Search for the cell housing the specified text and yield its (x, y) center coordinate. 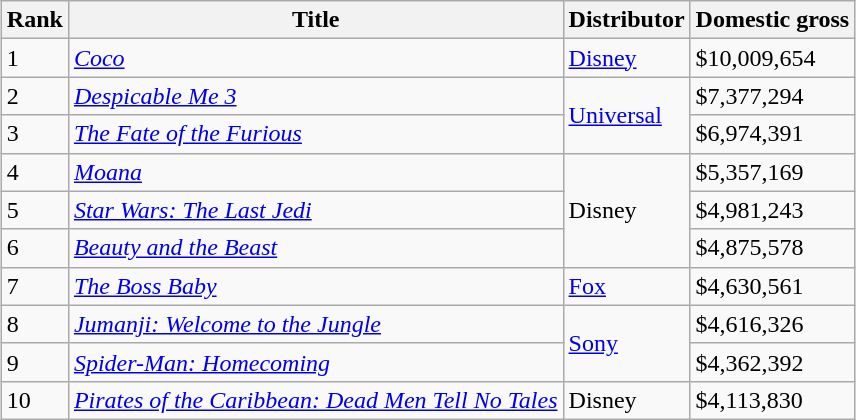
Domestic gross (772, 20)
Pirates of the Caribbean: Dead Men Tell No Tales (316, 400)
Spider-Man: Homecoming (316, 362)
6 (34, 248)
Moana (316, 172)
Fox (626, 286)
$10,009,654 (772, 58)
Coco (316, 58)
Distributor (626, 20)
$4,616,326 (772, 324)
Star Wars: The Last Jedi (316, 210)
7 (34, 286)
Despicable Me 3 (316, 96)
2 (34, 96)
8 (34, 324)
5 (34, 210)
Beauty and the Beast (316, 248)
3 (34, 134)
$6,974,391 (772, 134)
$4,875,578 (772, 248)
$4,981,243 (772, 210)
Jumanji: Welcome to the Jungle (316, 324)
9 (34, 362)
1 (34, 58)
Rank (34, 20)
$4,113,830 (772, 400)
4 (34, 172)
Title (316, 20)
$7,377,294 (772, 96)
Universal (626, 115)
Sony (626, 343)
$4,362,392 (772, 362)
The Fate of the Furious (316, 134)
$5,357,169 (772, 172)
10 (34, 400)
$4,630,561 (772, 286)
The Boss Baby (316, 286)
